Provide the [x, y] coordinate of the cell's center where the given text is located.  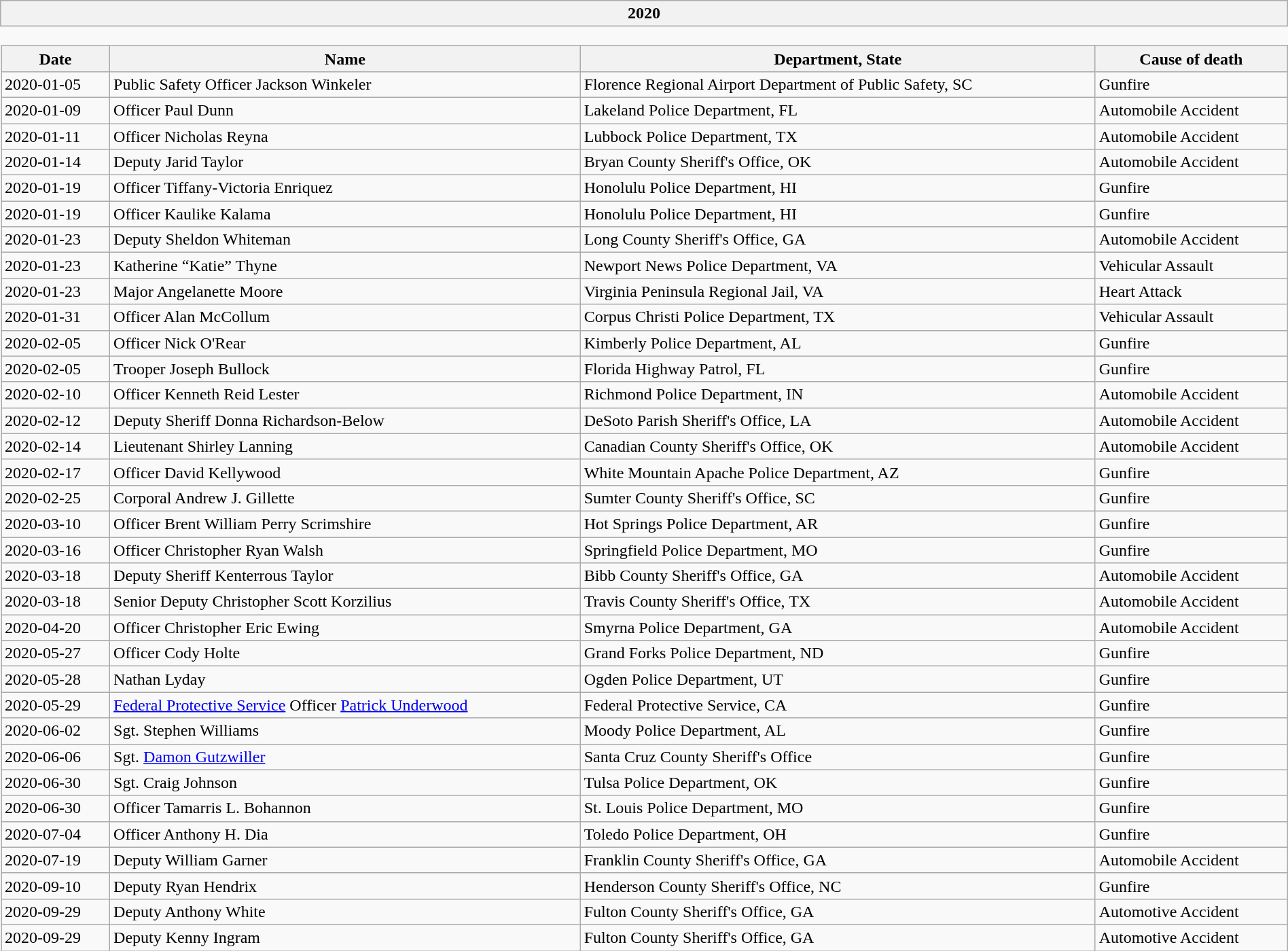
Deputy Ryan Hendrix [345, 886]
2020-05-29 [56, 705]
2020-02-10 [56, 395]
2020-02-12 [56, 420]
Smyrna Police Department, GA [838, 628]
Moody Police Department, AL [838, 731]
Corpus Christi Police Department, TX [838, 317]
Officer David Kellywood [345, 472]
Tulsa Police Department, OK [838, 783]
2020-09-10 [56, 886]
Springfield Police Department, MO [838, 550]
Deputy Kenny Ingram [345, 937]
Sgt. Craig Johnson [345, 783]
Sgt. Damon Gutzwiller [345, 757]
2020-01-05 [56, 84]
Deputy Anthony White [345, 912]
2020-02-14 [56, 446]
Hot Springs Police Department, AR [838, 524]
Corporal Andrew J. Gillette [345, 498]
2020-03-10 [56, 524]
2020-07-19 [56, 860]
Florence Regional Airport Department of Public Safety, SC [838, 84]
Lieutenant Shirley Lanning [345, 446]
2020-04-20 [56, 628]
Virginia Peninsula Regional Jail, VA [838, 291]
Heart Attack [1191, 291]
2020-05-27 [56, 653]
Grand Forks Police Department, ND [838, 653]
Henderson County Sheriff's Office, NC [838, 886]
2020-03-16 [56, 550]
2020-07-04 [56, 834]
Trooper Joseph Bullock [345, 369]
Deputy Sheriff Kenterrous Taylor [345, 576]
Officer Tamarris L. Bohannon [345, 808]
Ogden Police Department, UT [838, 679]
Sumter County Sheriff's Office, SC [838, 498]
Travis County Sheriff's Office, TX [838, 602]
Santa Cruz County Sheriff's Office [838, 757]
Canadian County Sheriff's Office, OK [838, 446]
Cause of death [1191, 58]
Long County Sheriff's Office, GA [838, 240]
2020-05-28 [56, 679]
Officer Alan McCollum [345, 317]
Officer Paul Dunn [345, 110]
Federal Protective Service Officer Patrick Underwood [345, 705]
Officer Nick O'Rear [345, 343]
Franklin County Sheriff's Office, GA [838, 860]
Nathan Lyday [345, 679]
Officer Kaulike Kalama [345, 214]
Lubbock Police Department, TX [838, 137]
Officer Kenneth Reid Lester [345, 395]
Deputy Jarid Taylor [345, 162]
2020-01-11 [56, 137]
Public Safety Officer Jackson Winkeler [345, 84]
2020-02-25 [56, 498]
Officer Christopher Ryan Walsh [345, 550]
DeSoto Parish Sheriff's Office, LA [838, 420]
Bryan County Sheriff's Office, OK [838, 162]
Officer Christopher Eric Ewing [345, 628]
Officer Cody Holte [345, 653]
Deputy Sheldon Whiteman [345, 240]
2020-01-31 [56, 317]
Kimberly Police Department, AL [838, 343]
Deputy William Garner [345, 860]
Officer Brent William Perry Scrimshire [345, 524]
Bibb County Sheriff's Office, GA [838, 576]
2020-06-02 [56, 731]
Deputy Sheriff Donna Richardson-Below [345, 420]
White Mountain Apache Police Department, AZ [838, 472]
Officer Tiffany-Victoria Enriquez [345, 188]
Officer Nicholas Reyna [345, 137]
Sgt. Stephen Williams [345, 731]
Richmond Police Department, IN [838, 395]
2020-01-09 [56, 110]
Newport News Police Department, VA [838, 266]
Senior Deputy Christopher Scott Korzilius [345, 602]
2020-01-14 [56, 162]
Toledo Police Department, OH [838, 834]
2020 [644, 14]
St. Louis Police Department, MO [838, 808]
Lakeland Police Department, FL [838, 110]
Florida Highway Patrol, FL [838, 369]
Name [345, 58]
Federal Protective Service, CA [838, 705]
2020-02-17 [56, 472]
Department, State [838, 58]
2020-06-06 [56, 757]
Date [56, 58]
Major Angelanette Moore [345, 291]
Officer Anthony H. Dia [345, 834]
Katherine “Katie” Thyne [345, 266]
